Locate the cell with the specified text and output its [X, Y] center coordinate. 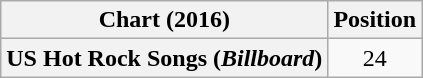
24 [375, 58]
US Hot Rock Songs (Billboard) [164, 58]
Position [375, 20]
Chart (2016) [164, 20]
